Provide the (X, Y) coordinate of the cell's center where the given text is located.  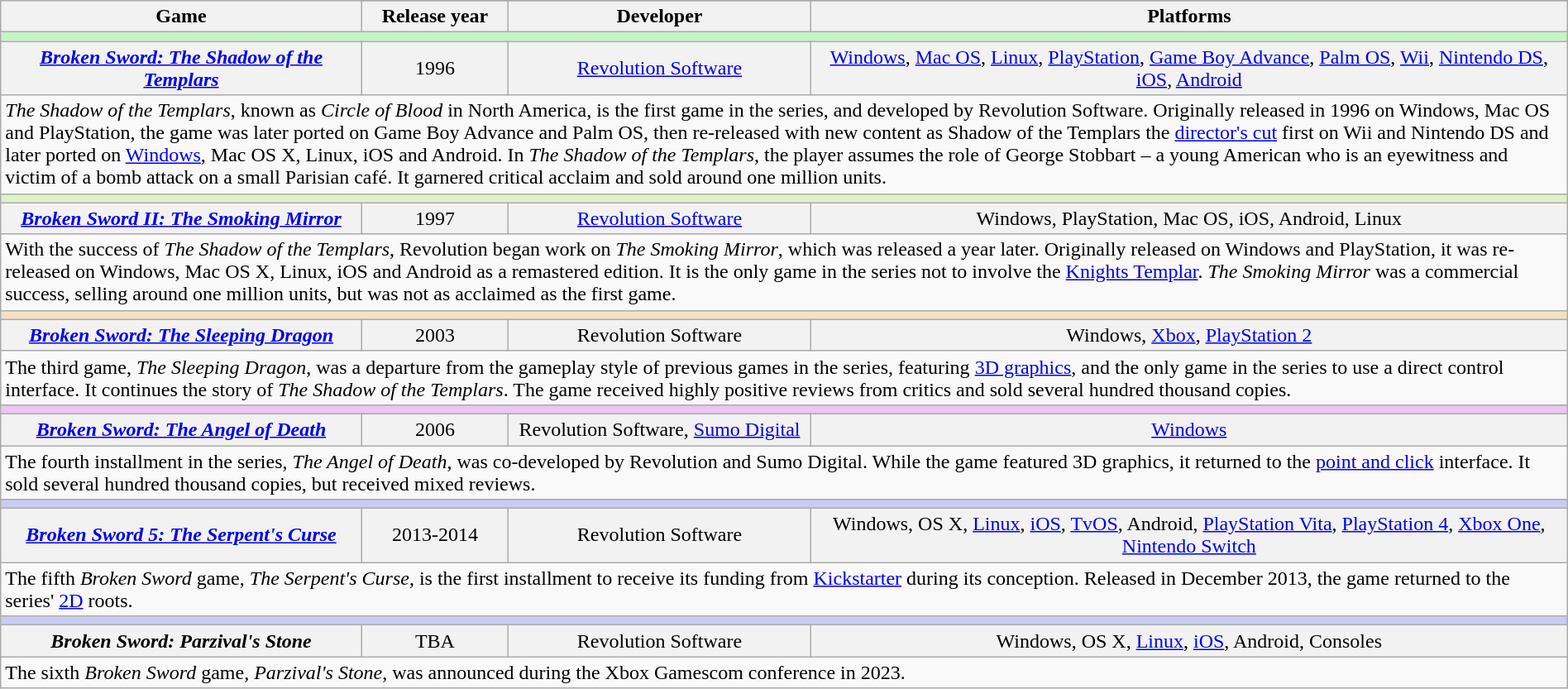
Developer (660, 17)
Broken Sword: The Sleeping Dragon (182, 335)
Windows, OS X, Linux, iOS, Android, Consoles (1189, 641)
Broken Sword: The Shadow of the Templars (182, 68)
Release year (435, 17)
Platforms (1189, 17)
Windows, PlayStation, Mac OS, iOS, Android, Linux (1189, 218)
Revolution Software, Sumo Digital (660, 429)
Game (182, 17)
Windows (1189, 429)
2003 (435, 335)
1996 (435, 68)
Broken Sword II: The Smoking Mirror (182, 218)
The sixth Broken Sword game, Parzival's Stone, was announced during the Xbox Gamescom conference in 2023. (784, 672)
Broken Sword: The Angel of Death (182, 429)
Windows, OS X, Linux, iOS, TvOS, Android, PlayStation Vita, PlayStation 4, Xbox One, Nintendo Switch (1189, 536)
TBA (435, 641)
Broken Sword 5: The Serpent's Curse (182, 536)
2013-2014 (435, 536)
Broken Sword: Parzival's Stone (182, 641)
Windows, Mac OS, Linux, PlayStation, Game Boy Advance, Palm OS, Wii, Nintendo DS, iOS, Android (1189, 68)
Windows, Xbox, PlayStation 2 (1189, 335)
1997 (435, 218)
2006 (435, 429)
